Scan for the cell matching the given text and deliver its (x, y) coordinate at center. 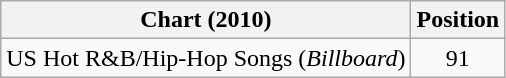
91 (458, 58)
Chart (2010) (206, 20)
US Hot R&B/Hip-Hop Songs (Billboard) (206, 58)
Position (458, 20)
